Return (x, y) of the center of cell containing provided text 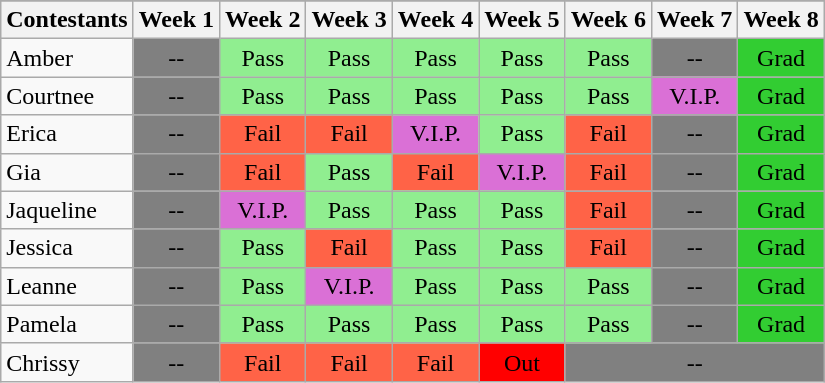
Jaqueline (67, 210)
Amber (67, 58)
Week 5 (522, 20)
Chrissy (67, 362)
Contestants (67, 20)
Jessica (67, 248)
Week 8 (781, 20)
Gia (67, 172)
Out (522, 362)
Week 2 (263, 20)
Week 3 (349, 20)
Pamela (67, 324)
Week 4 (435, 20)
Courtnee (67, 96)
Week 7 (694, 20)
Week 6 (608, 20)
Leanne (67, 286)
Erica (67, 134)
Week 1 (176, 20)
